Extract the (x, y) coordinate from the center of the cell holding the provided text.  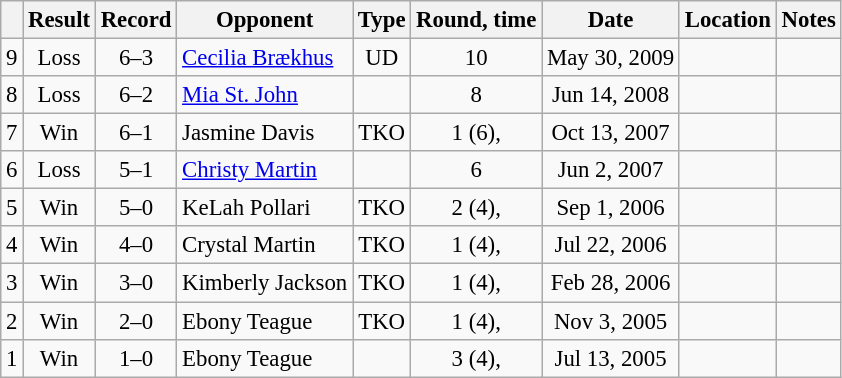
1–0 (136, 358)
Round, time (476, 20)
Crystal Martin (265, 245)
5–0 (136, 208)
6–1 (136, 133)
9 (12, 58)
6–3 (136, 58)
Christy Martin (265, 170)
Oct 13, 2007 (611, 133)
2 (12, 321)
5 (12, 208)
6–2 (136, 95)
Location (728, 20)
Nov 3, 2005 (611, 321)
Date (611, 20)
2–0 (136, 321)
1 (6), (476, 133)
Result (60, 20)
UD (382, 58)
Jun 14, 2008 (611, 95)
2 (4), (476, 208)
3–0 (136, 283)
Kimberly Jackson (265, 283)
Sep 1, 2006 (611, 208)
Jul 22, 2006 (611, 245)
3 (12, 283)
4 (12, 245)
Notes (808, 20)
Jul 13, 2005 (611, 358)
KeLah Pollari (265, 208)
Type (382, 20)
7 (12, 133)
Mia St. John (265, 95)
May 30, 2009 (611, 58)
Opponent (265, 20)
3 (4), (476, 358)
Feb 28, 2006 (611, 283)
5–1 (136, 170)
Jasmine Davis (265, 133)
4–0 (136, 245)
10 (476, 58)
1 (12, 358)
Record (136, 20)
Cecilia Brækhus (265, 58)
Jun 2, 2007 (611, 170)
